For the text-containing cell, return its midpoint in [x, y] coordinate format. 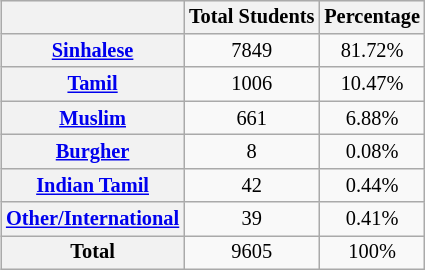
0.41% [372, 219]
6.88% [372, 118]
Other/International [92, 219]
Muslim [92, 118]
9605 [252, 253]
100% [372, 253]
7849 [252, 51]
1006 [252, 84]
42 [252, 185]
Burgher [92, 152]
0.08% [372, 152]
Total Students [252, 17]
Tamil [92, 84]
8 [252, 152]
Indian Tamil [92, 185]
0.44% [372, 185]
81.72% [372, 51]
Total [92, 253]
Sinhalese [92, 51]
Percentage [372, 17]
10.47% [372, 84]
661 [252, 118]
39 [252, 219]
